Extract the (X, Y) coordinate from the center of the cell holding the provided text.  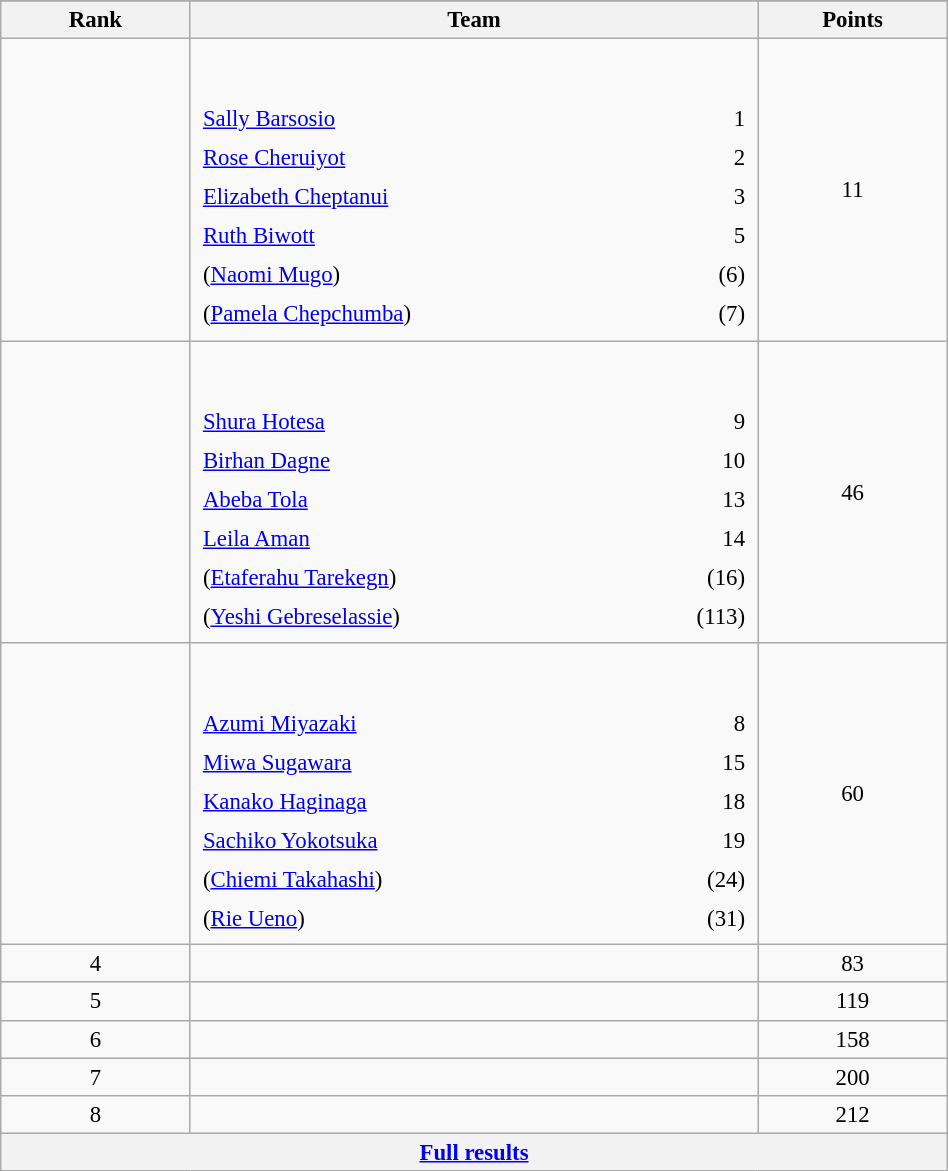
Azumi Miyazaki (418, 723)
Shura Hotesa (412, 421)
7 (96, 1077)
10 (690, 460)
(Chiemi Takahashi) (418, 880)
Elizabeth Cheptanui (434, 197)
Rank (96, 20)
Birhan Dagne (412, 460)
Team (474, 20)
(Pamela Chepchumba) (434, 314)
13 (690, 499)
(6) (710, 275)
Full results (474, 1152)
Leila Aman (412, 538)
11 (852, 190)
Sally Barsosio 1 Rose Cheruiyot 2 Elizabeth Cheptanui 3 Ruth Biwott 5 (Naomi Mugo) (6) (Pamela Chepchumba) (7) (474, 190)
83 (852, 964)
(24) (694, 880)
(7) (710, 314)
Sachiko Yokotsuka (418, 840)
60 (852, 794)
Abeba Tola (412, 499)
1 (710, 119)
(113) (690, 616)
Sally Barsosio (434, 119)
6 (96, 1039)
Ruth Biwott (434, 236)
Shura Hotesa 9 Birhan Dagne 10 Abeba Tola 13 Leila Aman 14 (Etaferahu Tarekegn) (16) (Yeshi Gebreselassie) (113) (474, 492)
Azumi Miyazaki 8 Miwa Sugawara 15 Kanako Haginaga 18 Sachiko Yokotsuka 19 (Chiemi Takahashi) (24) (Rie Ueno) (31) (474, 794)
(Rie Ueno) (418, 919)
4 (96, 964)
3 (710, 197)
Rose Cheruiyot (434, 158)
Points (852, 20)
46 (852, 492)
(Naomi Mugo) (434, 275)
19 (694, 840)
(Yeshi Gebreselassie) (412, 616)
(31) (694, 919)
9 (690, 421)
18 (694, 801)
212 (852, 1114)
119 (852, 1002)
Kanako Haginaga (418, 801)
158 (852, 1039)
200 (852, 1077)
Miwa Sugawara (418, 762)
2 (710, 158)
(16) (690, 577)
(Etaferahu Tarekegn) (412, 577)
15 (694, 762)
14 (690, 538)
